Find where the given text appears and provide that cell's center as [X, Y] coordinate. 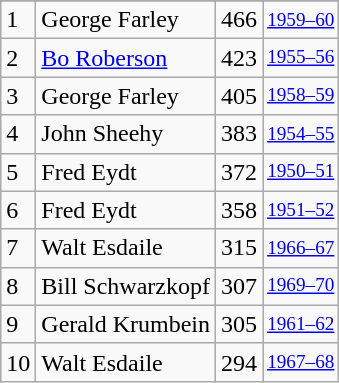
7 [18, 248]
1951–52 [301, 210]
294 [240, 362]
10 [18, 362]
5 [18, 172]
1959–60 [301, 20]
315 [240, 248]
Gerald Krumbein [126, 324]
4 [18, 134]
305 [240, 324]
1958–59 [301, 96]
466 [240, 20]
9 [18, 324]
1961–62 [301, 324]
383 [240, 134]
423 [240, 58]
1 [18, 20]
8 [18, 286]
1955–56 [301, 58]
307 [240, 286]
372 [240, 172]
358 [240, 210]
1969–70 [301, 286]
1966–67 [301, 248]
1950–51 [301, 172]
Bo Roberson [126, 58]
3 [18, 96]
1967–68 [301, 362]
1954–55 [301, 134]
405 [240, 96]
Bill Schwarzkopf [126, 286]
2 [18, 58]
6 [18, 210]
John Sheehy [126, 134]
